Scan for the cell matching the given text and deliver its [x, y] coordinate at center. 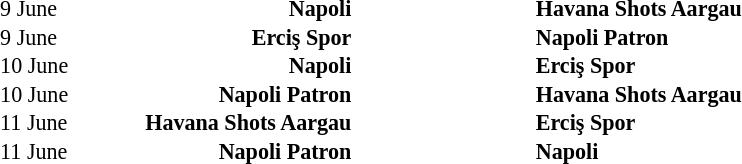
Havana Shots Aargau [232, 123]
Erciş Spor [232, 38]
Napoli Patron [232, 94]
Napoli [232, 66]
